For the text-containing cell, return its midpoint in [x, y] coordinate format. 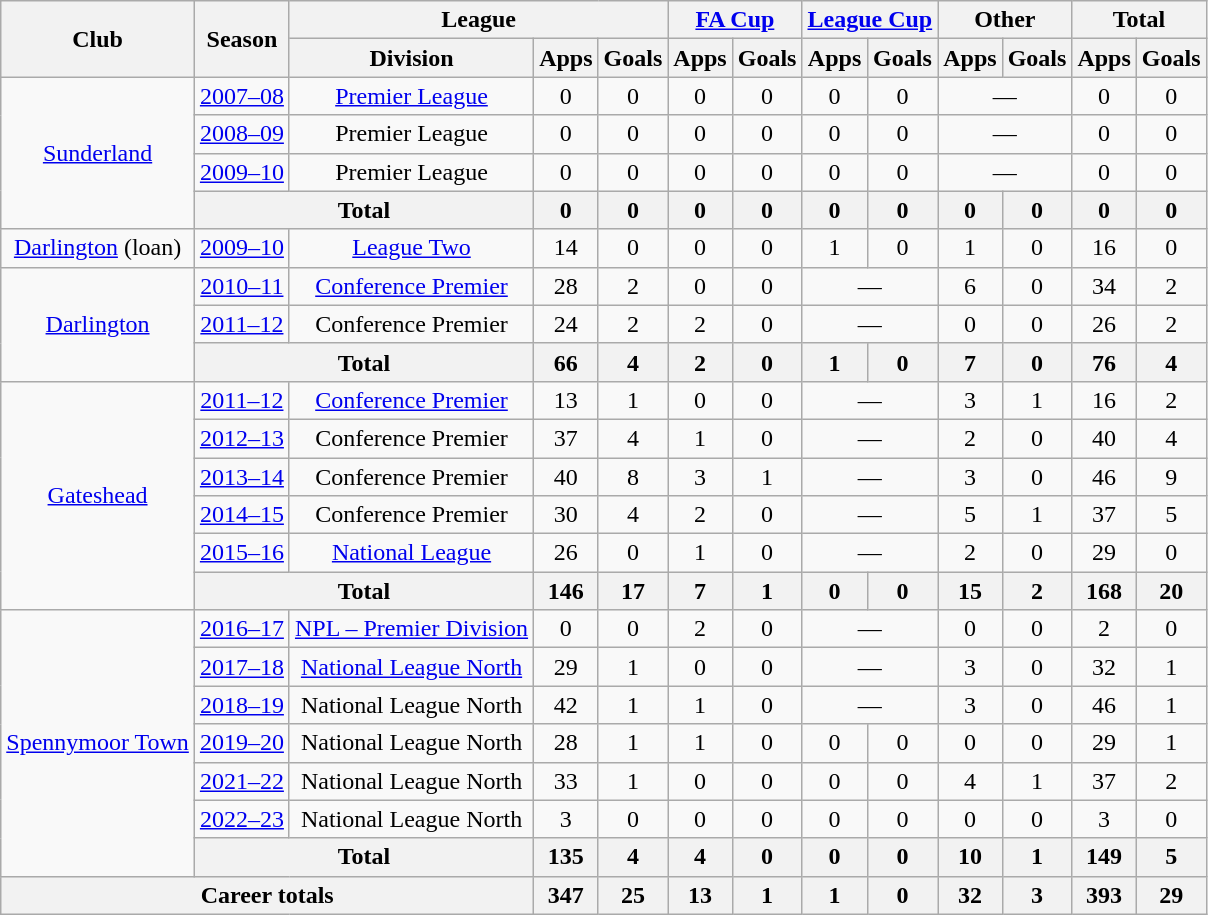
25 [633, 895]
24 [566, 324]
League Cup [870, 20]
34 [1104, 286]
76 [1104, 362]
20 [1171, 591]
66 [566, 362]
2018–19 [242, 705]
2016–17 [242, 629]
2012–13 [242, 438]
Gateshead [98, 495]
2014–15 [242, 515]
393 [1104, 895]
2008–09 [242, 134]
30 [566, 515]
149 [1104, 857]
2013–14 [242, 477]
Season [242, 39]
9 [1171, 477]
Darlington [98, 324]
168 [1104, 591]
FA Cup [735, 20]
10 [970, 857]
146 [566, 591]
Spennymoor Town [98, 743]
347 [566, 895]
Career totals [268, 895]
2017–18 [242, 667]
6 [970, 286]
2019–20 [242, 743]
2015–16 [242, 553]
Division [411, 58]
2021–22 [242, 781]
42 [566, 705]
17 [633, 591]
Other [1005, 20]
2022–23 [242, 819]
League [478, 20]
8 [633, 477]
14 [566, 248]
135 [566, 857]
Darlington (loan) [98, 248]
Sunderland [98, 153]
2007–08 [242, 96]
NPL – Premier Division [411, 629]
33 [566, 781]
Club [98, 39]
2010–11 [242, 286]
15 [970, 591]
League Two [411, 248]
National League [411, 553]
